Extract the [x, y] coordinate from the center of the cell holding the provided text.  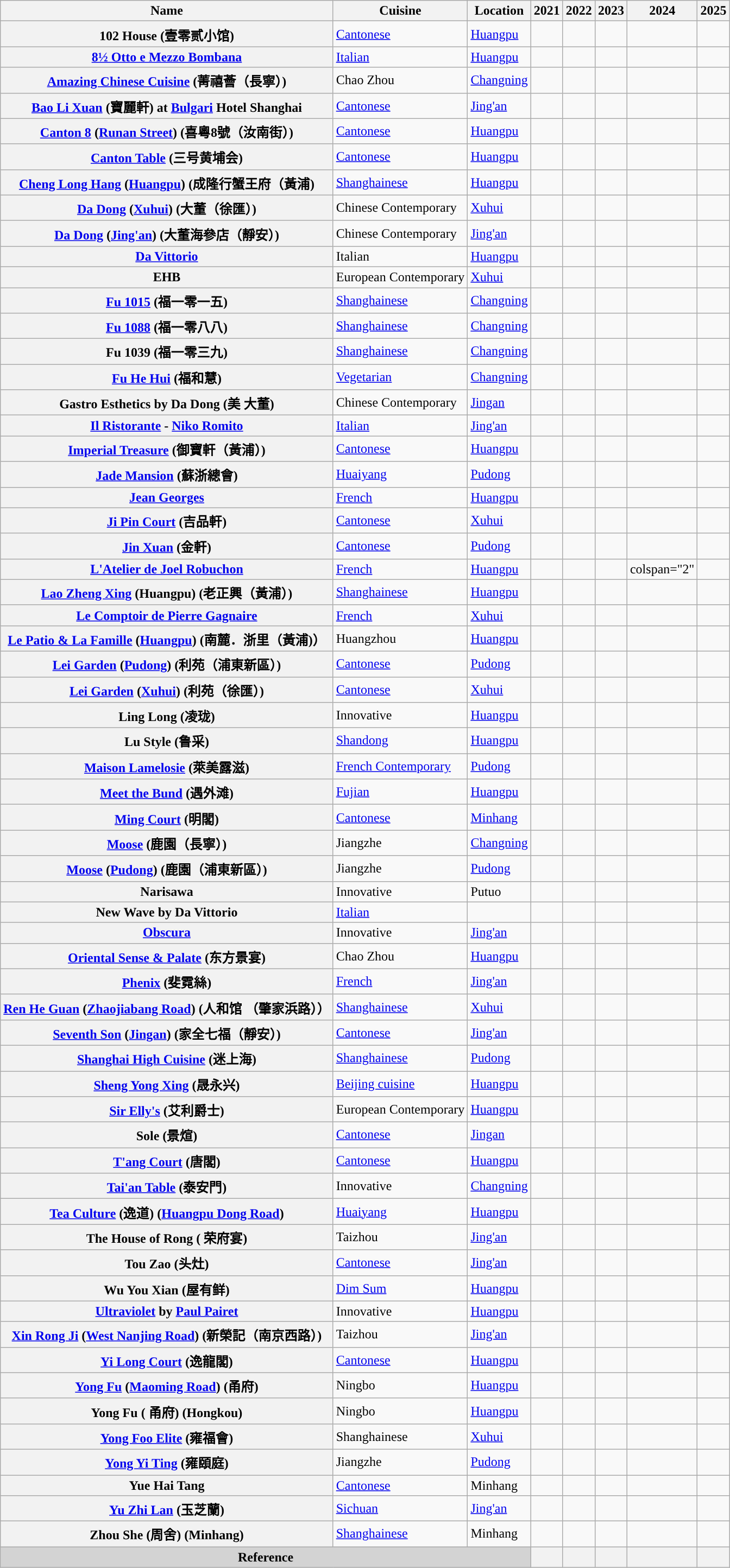
Moose (鹿園（長寧）) [167, 843]
Le Patio & La Famille (Huangpu) (南麓．浙里（黃浦)） [167, 638]
Da Dong (Jing'an) (大董海參店（靜安）) [167, 233]
Yue Hai Tang [167, 1485]
Wu You Xian (屋有鲜) [167, 1288]
Oriental Sense & Palate (东方景宴) [167, 956]
T'ang Court (唐閣) [167, 1161]
2025 [714, 11]
Lao Zheng Xing (Huangpu) (老正興（黃浦）) [167, 592]
Shandong [400, 741]
Zhou She (周舍) (Minhang) [167, 1534]
Fu 1015 (福一零一五) [167, 301]
New Wave by Da Vittorio [167, 912]
EHB [167, 277]
Sole (景煊) [167, 1135]
Yong Yi Ting (雍頤庭) [167, 1462]
Meet the Bund (遇外滩) [167, 792]
Reference [266, 1557]
Location [499, 11]
Shanghai High Cuisine (迷上海) [167, 1058]
Tou Zao (头灶) [167, 1263]
Canton Table (三号黄埔会) [167, 156]
2024 [662, 11]
Cheng Long Hang (Huangpu) (成隆行蟹王府（黃浦) [167, 182]
Lei Garden (Xuhui) (利苑（徐匯）) [167, 690]
colspan="2" [662, 569]
Narisawa [167, 892]
Sichuan [400, 1508]
Ling Long (凌珑) [167, 716]
Yong Fu (Maoming Road) (甬府) [167, 1386]
Huangzhou [400, 638]
Le Comptoir de Pierre Gagnaire [167, 615]
Lei Garden (Pudong) (利苑（浦東新區）) [167, 663]
Fu 1039 (福一零三九) [167, 352]
Sir Elly's (艾利爵士) [167, 1110]
Da Vittorio [167, 256]
Sheng Yong Xing (晟永兴) [167, 1084]
2021 [546, 11]
Vegetarian [400, 377]
Maison Lamelosie (萊美露滋) [167, 767]
Dim Sum [400, 1288]
Imperial Treasure (御寶軒（黃浦）) [167, 448]
Il Ristorante - Niko Romito [167, 426]
Cuisine [400, 11]
2023 [611, 11]
Tai'an Table (泰安門) [167, 1186]
Beijing cuisine [400, 1084]
Ming Court (明閣) [167, 818]
Fu He Hui (福和慧) [167, 377]
8½ Otto e Mezzo Bombana [167, 57]
Bao Li Xuan (寶麗軒) at Bulgari Hotel Shanghai [167, 105]
Lu Style (鲁采) [167, 741]
Canton 8 (Runan Street) (喜粵8號（汝南街）) [167, 131]
Ren He Guan (Zhaojiabang Road) (人和馆 （肇家浜路）） [167, 1007]
102 House (壹零贰小馆) [167, 34]
Yi Long Court (逸龍閣) [167, 1360]
Yong Foo Elite (雍福會) [167, 1437]
Jin Xuan (金軒) [167, 546]
Da Dong (Xuhui) (大董（徐匯）) [167, 207]
Putuo [499, 892]
Amazing Chinese Cuisine (菁禧薈（長寧）) [167, 80]
The House of Rong ( 荣府宴) [167, 1237]
Gastro Esthetics by Da Dong (美 大董) [167, 403]
Jade Mansion (蘇浙總會) [167, 475]
Yu Zhi Lan (玉芝蘭) [167, 1508]
Seventh Son (Jingan) (家全七福（靜安）) [167, 1033]
Xin Rong Ji (West Nanjing Road) (新榮記（南京西路）) [167, 1335]
Jean Georges [167, 497]
Ultraviolet by Paul Pairet [167, 1311]
Ji Pin Court (吉品軒) [167, 520]
2022 [579, 11]
Yong Fu ( 甬府) (Hongkou) [167, 1411]
Obscura [167, 933]
Tea Culture (逸道) (Huangpu Dong Road) [167, 1212]
L'Atelier de Joel Robuchon [167, 569]
Moose (Pudong) (鹿園（浦東新區）) [167, 869]
Phenix (斐霓絲) [167, 982]
French Contemporary [400, 767]
Fu 1088 (福一零八八) [167, 326]
Name [167, 11]
Fujian [400, 792]
